Extract the (x, y) coordinate from the center of the cell holding the provided text.  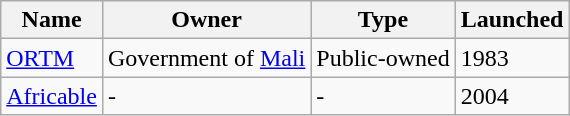
Africable (52, 96)
2004 (512, 96)
Type (383, 20)
Public-owned (383, 58)
Name (52, 20)
Launched (512, 20)
Government of Mali (206, 58)
ORTM (52, 58)
Owner (206, 20)
1983 (512, 58)
